Capture the cell that displays the provided text and extract its [x, y] central coordinate. 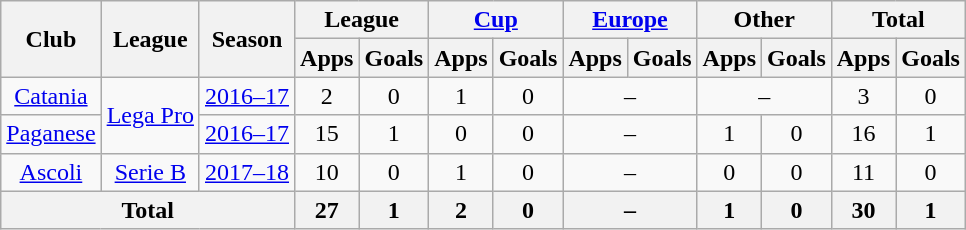
16 [863, 134]
27 [327, 210]
10 [327, 172]
15 [327, 134]
2017–18 [246, 172]
Season [246, 39]
Ascoli [51, 172]
Serie B [150, 172]
Club [51, 39]
3 [863, 96]
Paganese [51, 134]
Lega Pro [150, 115]
30 [863, 210]
11 [863, 172]
Catania [51, 96]
Cup [496, 20]
Other [764, 20]
Europe [630, 20]
